Return (x, y) of the center of cell containing provided text 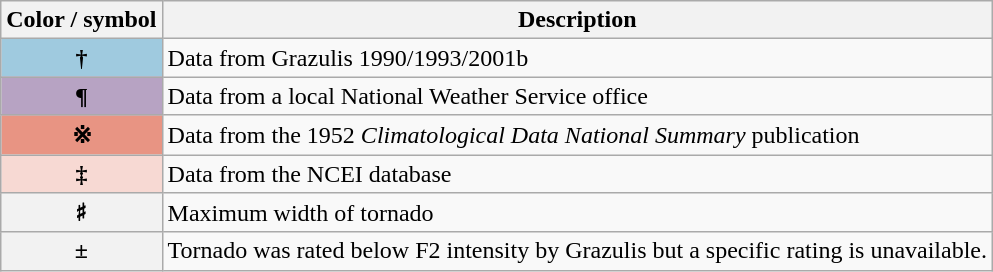
Data from the 1952 Climatological Data National Summary publication (578, 135)
‡ (82, 173)
Tornado was rated below F2 intensity by Grazulis but a specific rating is unavailable. (578, 251)
Data from Grazulis 1990/1993/2001b (578, 58)
† (82, 58)
¶ (82, 96)
♯ (82, 213)
± (82, 251)
※ (82, 135)
Description (578, 20)
Color / symbol (82, 20)
Maximum width of tornado (578, 213)
Data from a local National Weather Service office (578, 96)
Data from the NCEI database (578, 173)
